Find where the given text appears and provide that cell's center as [X, Y] coordinate. 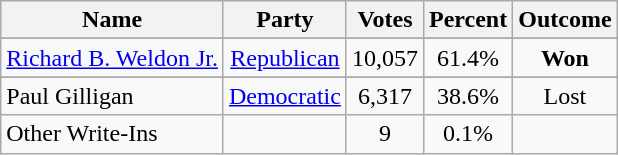
Lost [565, 96]
Outcome [565, 20]
Percent [468, 20]
10,057 [384, 58]
Richard B. Weldon Jr. [112, 58]
38.6% [468, 96]
Won [565, 58]
61.4% [468, 58]
Paul Gilligan [112, 96]
Republican [284, 58]
0.1% [468, 134]
Democratic [284, 96]
6,317 [384, 96]
Other Write-Ins [112, 134]
Party [284, 20]
Votes [384, 20]
9 [384, 134]
Name [112, 20]
